For the text-containing cell, return its midpoint in (X, Y) coordinate format. 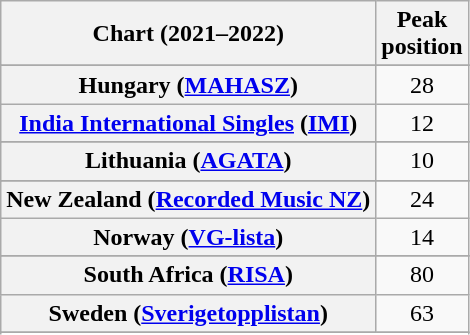
Sweden (Sverigetopplistan) (188, 313)
South Africa (RISA) (188, 275)
24 (422, 199)
India International Singles (IMI) (188, 123)
Chart (2021–2022) (188, 34)
80 (422, 275)
14 (422, 237)
63 (422, 313)
Peakposition (422, 34)
Hungary (MAHASZ) (188, 85)
Lithuania (AGATA) (188, 161)
Norway (VG-lista) (188, 237)
12 (422, 123)
10 (422, 161)
28 (422, 85)
New Zealand (Recorded Music NZ) (188, 199)
